Scan for the cell matching the given text and deliver its [x, y] coordinate at center. 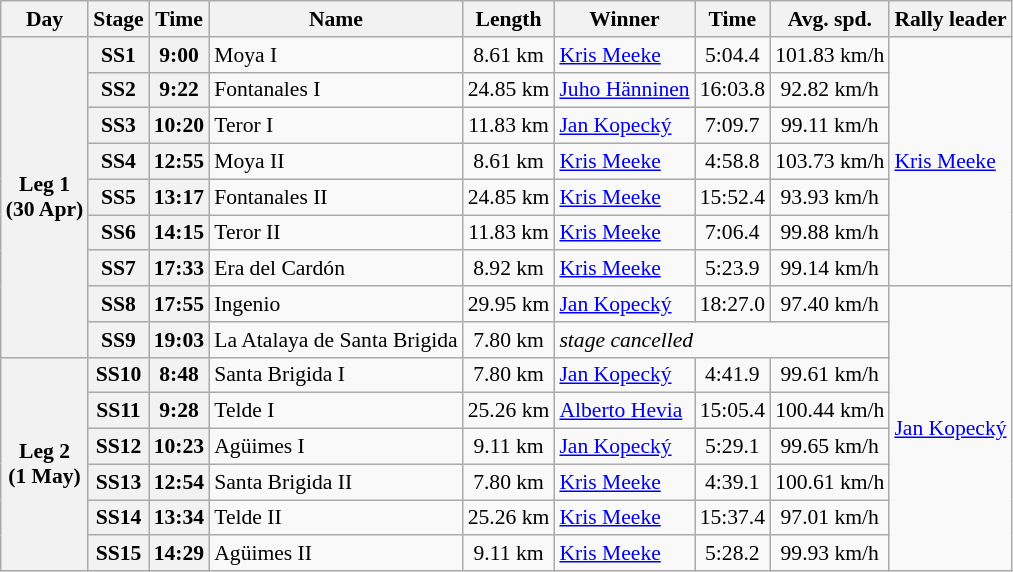
5:04.4 [732, 55]
Santa Brigida II [336, 482]
Leg 1(30 Apr) [44, 198]
97.40 km/h [830, 304]
SS15 [118, 554]
15:52.4 [732, 197]
13:34 [179, 518]
Leg 2(1 May) [44, 464]
Ingenio [336, 304]
La Atalaya de Santa Brigida [336, 340]
100.44 km/h [830, 411]
SS13 [118, 482]
101.83 km/h [830, 55]
99.93 km/h [830, 554]
17:33 [179, 269]
SS1 [118, 55]
14:15 [179, 233]
Avg. spd. [830, 19]
SS5 [118, 197]
Teror I [336, 126]
97.01 km/h [830, 518]
Moya II [336, 162]
SS2 [118, 90]
92.82 km/h [830, 90]
18:27.0 [732, 304]
Name [336, 19]
Stage [118, 19]
SS4 [118, 162]
Day [44, 19]
99.14 km/h [830, 269]
99.61 km/h [830, 375]
5:23.9 [732, 269]
Santa Brigida I [336, 375]
7:09.7 [732, 126]
Rally leader [950, 19]
9:00 [179, 55]
Alberto Hevia [624, 411]
Juho Hänninen [624, 90]
SS7 [118, 269]
99.88 km/h [830, 233]
Fontanales II [336, 197]
5:29.1 [732, 447]
Telde I [336, 411]
10:20 [179, 126]
Agüimes II [336, 554]
12:54 [179, 482]
9:22 [179, 90]
4:39.1 [732, 482]
10:23 [179, 447]
5:28.2 [732, 554]
SS14 [118, 518]
SS10 [118, 375]
14:29 [179, 554]
SS12 [118, 447]
15:37.4 [732, 518]
Moya I [336, 55]
8.92 km [509, 269]
8:48 [179, 375]
29.95 km [509, 304]
Agüimes I [336, 447]
93.93 km/h [830, 197]
Fontanales I [336, 90]
SS9 [118, 340]
Telde II [336, 518]
15:05.4 [732, 411]
9:28 [179, 411]
Era del Cardón [336, 269]
99.65 km/h [830, 447]
12:55 [179, 162]
4:41.9 [732, 375]
4:58.8 [732, 162]
19:03 [179, 340]
SS6 [118, 233]
SS11 [118, 411]
17:55 [179, 304]
Winner [624, 19]
Length [509, 19]
13:17 [179, 197]
Teror II [336, 233]
100.61 km/h [830, 482]
7:06.4 [732, 233]
SS3 [118, 126]
16:03.8 [732, 90]
99.11 km/h [830, 126]
SS8 [118, 304]
103.73 km/h [830, 162]
stage cancelled [722, 340]
